Identify which cell holds the provided text, then report its (X, Y) central coordinate. 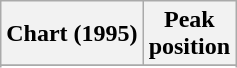
Peakposition (189, 34)
Chart (1995) (72, 34)
